Return the (X, Y) coordinate for the center point of the cell that contains the specified text.  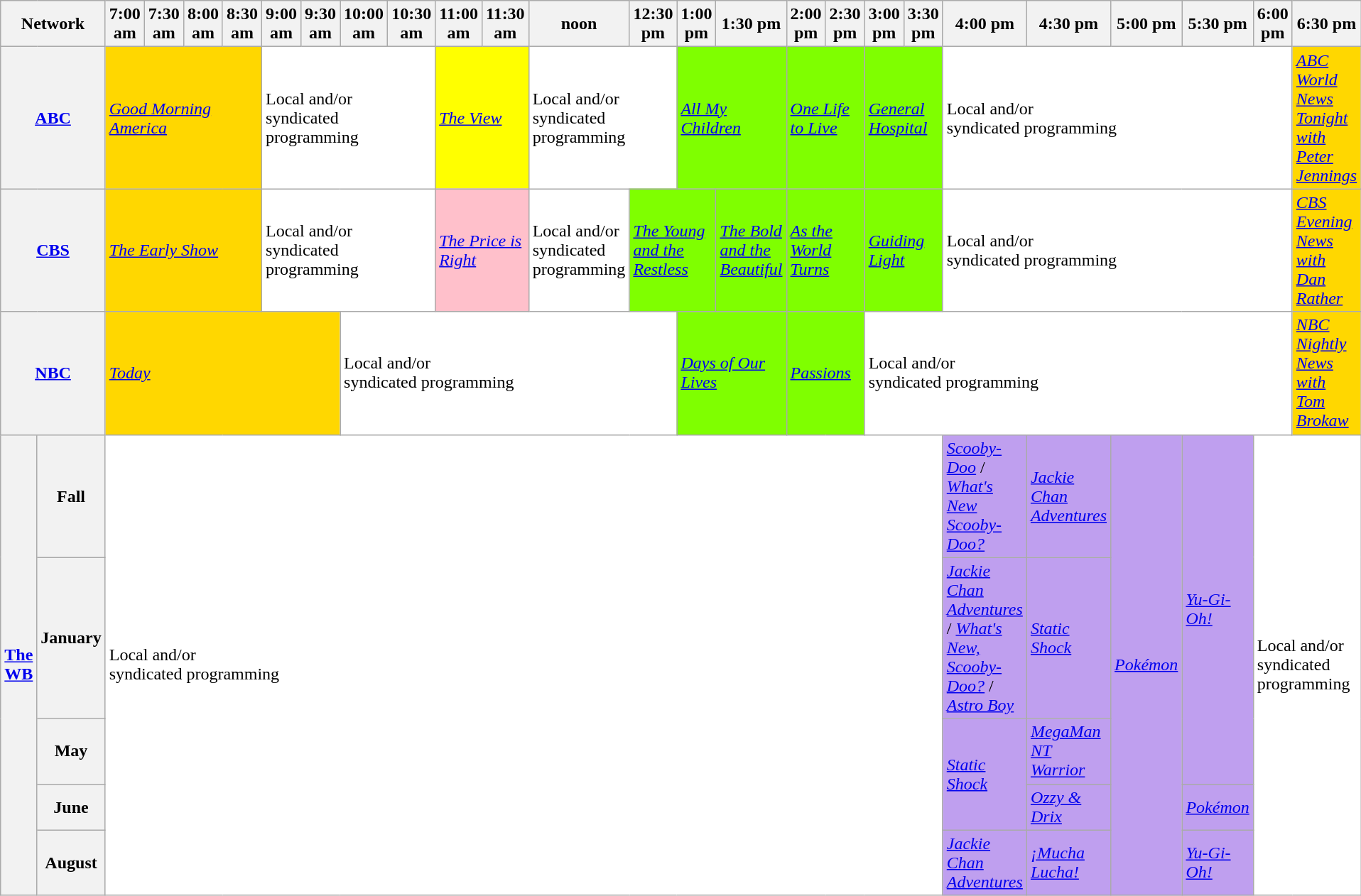
January (71, 638)
ABC (53, 118)
As the World Turns (825, 250)
1:30 pm (752, 24)
One Life to Live (825, 118)
¡Mucha Lucha! (1068, 863)
General Hospital (904, 118)
The View (482, 118)
Fall (71, 496)
Scooby-Doo / What's New Scooby-Doo? (985, 496)
10:30 am (412, 24)
1:00 pm (696, 24)
3:30 pm (923, 24)
August (71, 863)
Guiding Light (904, 250)
NBC Nightly News with Tom Brokaw (1326, 373)
Network (53, 24)
noon (579, 24)
8:00 am (203, 24)
Passions (825, 373)
The Price is Right (482, 250)
9:00 am (281, 24)
June (71, 807)
Jackie Chan Adventures / What's New, Scooby-Doo? / Astro Boy (985, 638)
MegaMan NT Warrior (1068, 751)
8:30 am (242, 24)
All My Children (732, 118)
9:30 am (321, 24)
5:00 pm (1146, 24)
Ozzy & Drix (1068, 807)
11:30 am (505, 24)
Days of Our Lives (732, 373)
The Bold and the Beautiful (752, 250)
12:30 pm (654, 24)
3:00 pm (884, 24)
May (71, 751)
CBS Evening News with Dan Rather (1326, 250)
10:00 am (364, 24)
4:30 pm (1068, 24)
The Young and the Restless (673, 250)
Today (222, 373)
5:30 pm (1218, 24)
2:00 pm (806, 24)
Good Morning America (183, 118)
11:00 am (459, 24)
7:00 am (125, 24)
The Early Show (183, 250)
The WB (18, 665)
2:30 pm (845, 24)
7:30 am (163, 24)
CBS (53, 250)
NBC (53, 373)
6:00 pm (1273, 24)
4:00 pm (985, 24)
ABC World News Tonight with Peter Jennings (1326, 118)
6:30 pm (1326, 24)
